For the text-containing cell, return its midpoint in (x, y) coordinate format. 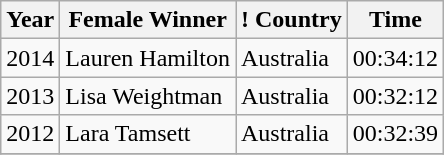
Lara Tamsett (148, 134)
00:32:12 (395, 96)
00:32:39 (395, 134)
Time (395, 20)
2012 (30, 134)
Female Winner (148, 20)
Lisa Weightman (148, 96)
Year (30, 20)
00:34:12 (395, 58)
! Country (292, 20)
2014 (30, 58)
Lauren Hamilton (148, 58)
2013 (30, 96)
